Output the [X, Y] coordinate of the center of the cell containing the given text.  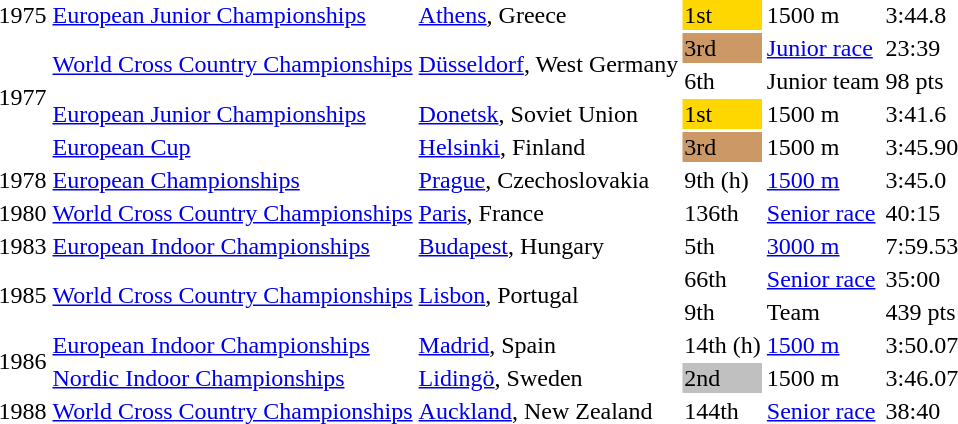
Madrid, Spain [548, 345]
European Cup [232, 147]
9th [723, 312]
Lidingö, Sweden [548, 378]
9th (h) [723, 180]
Budapest, Hungary [548, 246]
Helsinki, Finland [548, 147]
Donetsk, Soviet Union [548, 114]
3000 m [823, 246]
Paris, France [548, 213]
Athens, Greece [548, 15]
Junior team [823, 81]
66th [723, 279]
136th [723, 213]
Junior race [823, 48]
Düsseldorf, West Germany [548, 64]
2nd [723, 378]
Team [823, 312]
European Championships [232, 180]
Nordic Indoor Championships [232, 378]
14th (h) [723, 345]
5th [723, 246]
6th [723, 81]
Prague, Czechoslovakia [548, 180]
Lisbon, Portugal [548, 296]
